Pinpoint the cell where the given text exists, returning its (X, Y) midpoint coordinate. 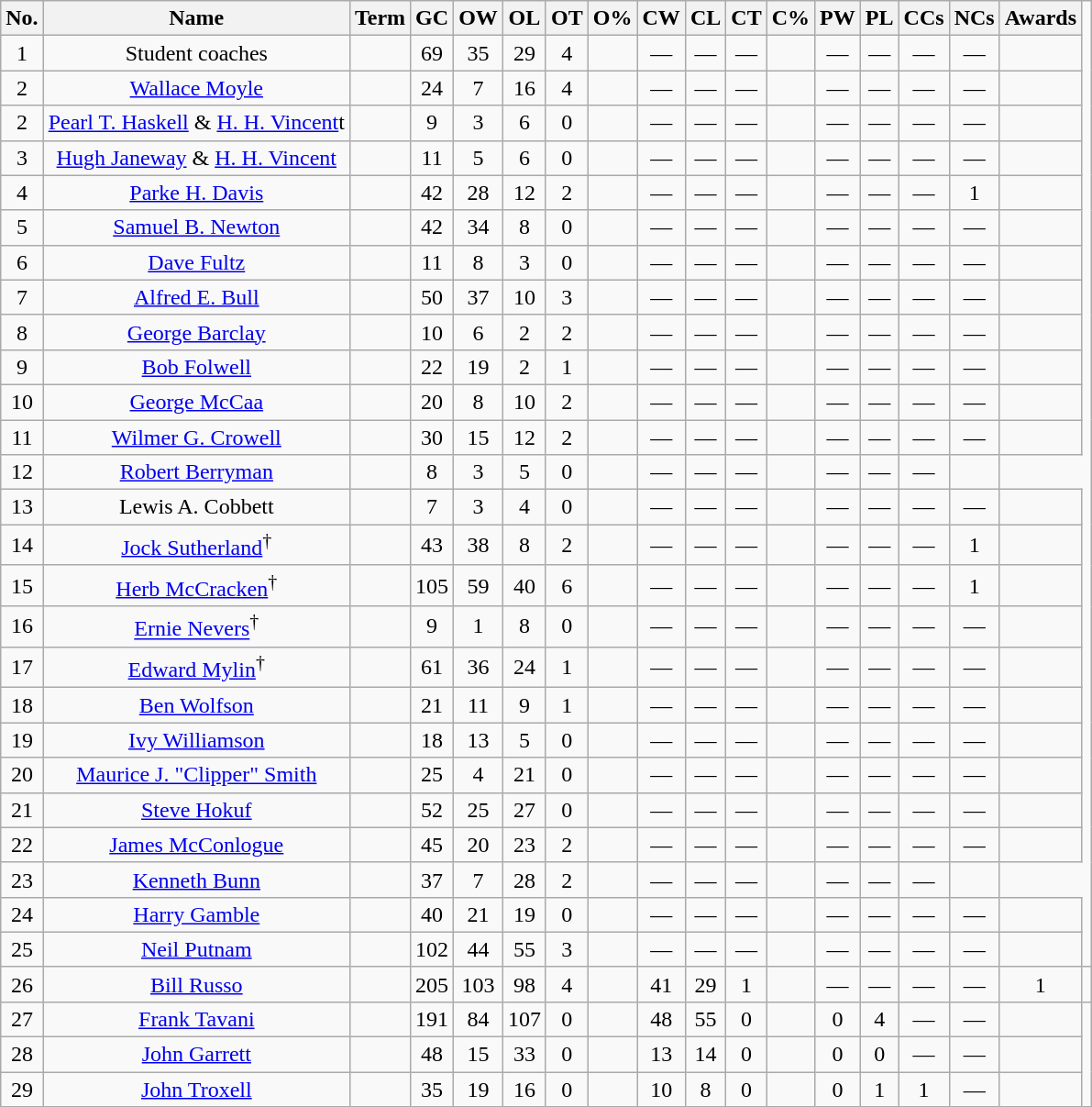
James McConlogue (196, 845)
84 (479, 1019)
Herb McCracken† (196, 585)
105 (433, 585)
36 (479, 668)
Harry Gamble (196, 914)
Frank Tavani (196, 1019)
John Troxell (196, 1090)
45 (433, 845)
69 (433, 53)
Robert Berryman (196, 472)
Neil Putnam (196, 949)
Edward Mylin† (196, 668)
O% (612, 18)
26 (22, 984)
CT (746, 18)
Lewis A. Cobbett (196, 507)
205 (433, 984)
41 (661, 984)
No. (22, 18)
191 (433, 1019)
30 (433, 437)
Maurice J. "Clipper" Smith (196, 775)
61 (433, 668)
Hugh Janeway & H. H. Vincent (196, 158)
George McCaa (196, 402)
John Garrett (196, 1055)
33 (524, 1055)
George Barclay (196, 332)
Term (380, 18)
Steve Hokuf (196, 810)
NCs (974, 18)
Alfred E. Bull (196, 297)
59 (479, 585)
CCs (924, 18)
OT (567, 18)
Kenneth Bunn (196, 880)
GC (433, 18)
Jock Sutherland† (196, 545)
34 (479, 227)
Ernie Nevers† (196, 627)
50 (433, 297)
PW (838, 18)
CW (661, 18)
52 (433, 810)
Student coaches (196, 53)
Awards (1040, 18)
PL (879, 18)
Name (196, 18)
17 (22, 668)
Ivy Williamson (196, 740)
Bill Russo (196, 984)
OL (524, 18)
43 (433, 545)
107 (524, 1019)
Bob Folwell (196, 367)
102 (433, 949)
103 (479, 984)
Wallace Moyle (196, 88)
Ben Wolfson (196, 705)
44 (479, 949)
C% (790, 18)
Dave Fultz (196, 262)
Wilmer G. Crowell (196, 437)
98 (524, 984)
38 (479, 545)
CL (705, 18)
Samuel B. Newton (196, 227)
OW (479, 18)
Parke H. Davis (196, 193)
Pearl T. Haskell & H. H. Vincentt (196, 123)
